Pinpoint the cell where the given text exists, returning its (x, y) midpoint coordinate. 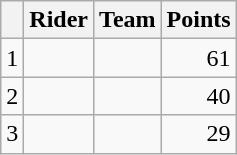
Team (128, 20)
61 (198, 58)
29 (198, 134)
Rider (59, 20)
1 (12, 58)
Points (198, 20)
40 (198, 96)
3 (12, 134)
2 (12, 96)
